Extract the (X, Y) coordinate from the center of the cell holding the provided text.  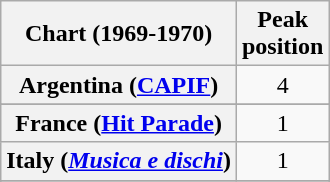
Italy (Musica e dischi) (119, 161)
Chart (1969-1970) (119, 34)
4 (282, 85)
France (Hit Parade) (119, 123)
Peakposition (282, 34)
Argentina (CAPIF) (119, 85)
